Detect which cell encompasses the target text, then output its (x, y) center coordinate. 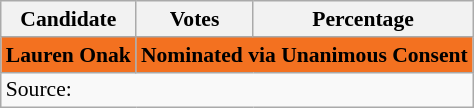
Candidate (68, 19)
Votes (194, 19)
Percentage (363, 19)
Lauren Onak (68, 55)
Source: (237, 90)
Nominated via Unanimous Consent (304, 55)
